Pinpoint the cell where the given text exists, returning its (X, Y) midpoint coordinate. 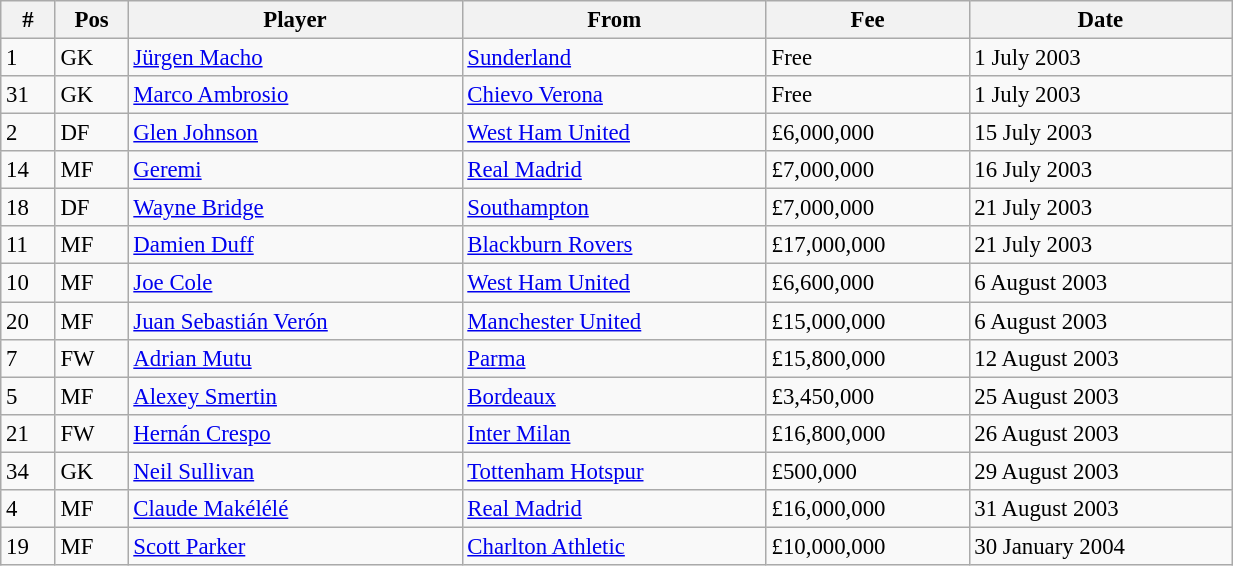
18 (28, 208)
Scott Parker (295, 546)
Hernán Crespo (295, 433)
31 August 2003 (1100, 509)
Fee (868, 20)
£16,800,000 (868, 433)
Marco Ambrosio (295, 95)
# (28, 20)
Sunderland (614, 58)
10 (28, 283)
Tottenham Hotspur (614, 471)
Geremi (295, 170)
£15,800,000 (868, 358)
£15,000,000 (868, 321)
34 (28, 471)
Parma (614, 358)
29 August 2003 (1100, 471)
26 August 2003 (1100, 433)
Pos (92, 20)
12 August 2003 (1100, 358)
Inter Milan (614, 433)
16 July 2003 (1100, 170)
£6,000,000 (868, 133)
£17,000,000 (868, 245)
Neil Sullivan (295, 471)
Southampton (614, 208)
Glen Johnson (295, 133)
14 (28, 170)
Chievo Verona (614, 95)
25 August 2003 (1100, 396)
20 (28, 321)
1 (28, 58)
19 (28, 546)
31 (28, 95)
£3,450,000 (868, 396)
Blackburn Rovers (614, 245)
Date (1100, 20)
7 (28, 358)
Claude Makélélé (295, 509)
£500,000 (868, 471)
Manchester United (614, 321)
Juan Sebastián Verón (295, 321)
From (614, 20)
Charlton Athletic (614, 546)
5 (28, 396)
Player (295, 20)
Wayne Bridge (295, 208)
Bordeaux (614, 396)
15 July 2003 (1100, 133)
Alexey Smertin (295, 396)
30 January 2004 (1100, 546)
2 (28, 133)
Jürgen Macho (295, 58)
£10,000,000 (868, 546)
Joe Cole (295, 283)
21 (28, 433)
£16,000,000 (868, 509)
Damien Duff (295, 245)
Adrian Mutu (295, 358)
11 (28, 245)
£6,600,000 (868, 283)
4 (28, 509)
